Capture the cell that displays the provided text and extract its [x, y] central coordinate. 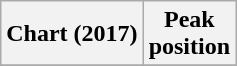
Peakposition [189, 34]
Chart (2017) [72, 34]
